Search for the cell housing the specified text and yield its (X, Y) center coordinate. 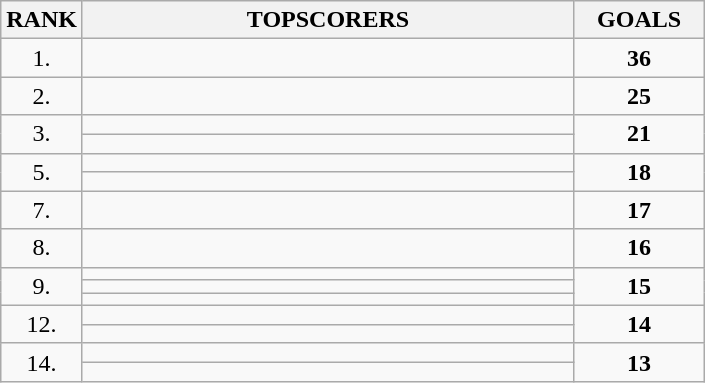
12. (42, 324)
36 (640, 58)
GOALS (640, 20)
17 (640, 210)
9. (42, 286)
1. (42, 58)
RANK (42, 20)
16 (640, 248)
13 (640, 362)
21 (640, 134)
15 (640, 286)
25 (640, 96)
7. (42, 210)
14. (42, 362)
5. (42, 172)
8. (42, 248)
18 (640, 172)
2. (42, 96)
14 (640, 324)
3. (42, 134)
TOPSCORERS (328, 20)
